Pinpoint the cell where the given text exists, returning its (x, y) midpoint coordinate. 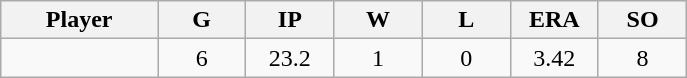
Player (80, 20)
SO (642, 20)
8 (642, 58)
23.2 (290, 58)
0 (466, 58)
IP (290, 20)
6 (202, 58)
1 (378, 58)
ERA (554, 20)
G (202, 20)
L (466, 20)
3.42 (554, 58)
W (378, 20)
